Detect which cell encompasses the target text, then output its (X, Y) center coordinate. 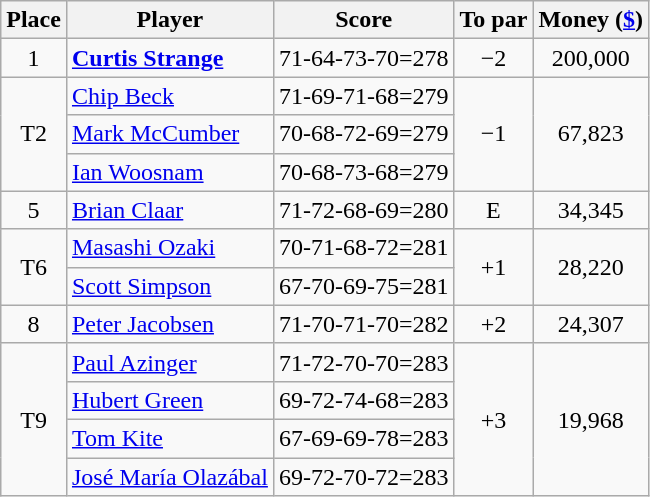
José María Olazábal (170, 477)
Chip Beck (170, 96)
Player (170, 20)
+1 (494, 267)
1 (34, 58)
70-68-72-69=279 (364, 134)
−1 (494, 134)
67,823 (591, 134)
71-72-68-69=280 (364, 210)
Scott Simpson (170, 286)
70-68-73-68=279 (364, 172)
E (494, 210)
Money ($) (591, 20)
Place (34, 20)
67-69-69-78=283 (364, 438)
34,345 (591, 210)
Curtis Strange (170, 58)
−2 (494, 58)
70-71-68-72=281 (364, 248)
+3 (494, 419)
28,220 (591, 267)
71-69-71-68=279 (364, 96)
69-72-74-68=283 (364, 400)
200,000 (591, 58)
8 (34, 324)
19,968 (591, 419)
69-72-70-72=283 (364, 477)
24,307 (591, 324)
Ian Woosnam (170, 172)
+2 (494, 324)
To par (494, 20)
Paul Azinger (170, 362)
Mark McCumber (170, 134)
Masashi Ozaki (170, 248)
71-70-71-70=282 (364, 324)
71-64-73-70=278 (364, 58)
Brian Claar (170, 210)
67-70-69-75=281 (364, 286)
Score (364, 20)
T6 (34, 267)
T2 (34, 134)
Hubert Green (170, 400)
Peter Jacobsen (170, 324)
Tom Kite (170, 438)
71-72-70-70=283 (364, 362)
5 (34, 210)
T9 (34, 419)
